Provide the [x, y] coordinate of the cell's center where the given text is located.  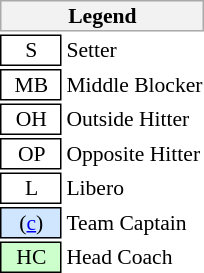
Middle Blocker [134, 85]
L [32, 188]
S [32, 50]
(c) [32, 223]
Team Captain [134, 223]
Libero [134, 188]
OH [32, 120]
Setter [134, 50]
Legend [102, 16]
Opposite Hitter [134, 154]
Outside Hitter [134, 120]
MB [32, 85]
OP [32, 154]
